Identify which cell holds the provided text, then report its (X, Y) central coordinate. 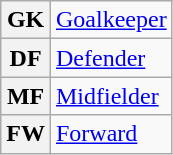
DF (26, 58)
Defender (111, 58)
Forward (111, 134)
Goalkeeper (111, 20)
Midfielder (111, 96)
MF (26, 96)
GK (26, 20)
FW (26, 134)
